Capture the cell that displays the provided text and extract its (x, y) central coordinate. 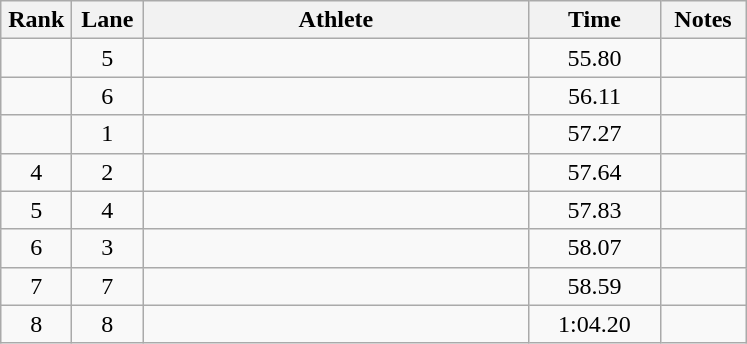
56.11 (594, 96)
Time (594, 20)
58.07 (594, 248)
3 (108, 248)
Lane (108, 20)
57.83 (594, 210)
57.27 (594, 134)
57.64 (594, 172)
Rank (36, 20)
55.80 (594, 58)
1:04.20 (594, 324)
1 (108, 134)
58.59 (594, 286)
Notes (703, 20)
Athlete (336, 20)
2 (108, 172)
